Pinpoint the cell where the given text exists, returning its [x, y] midpoint coordinate. 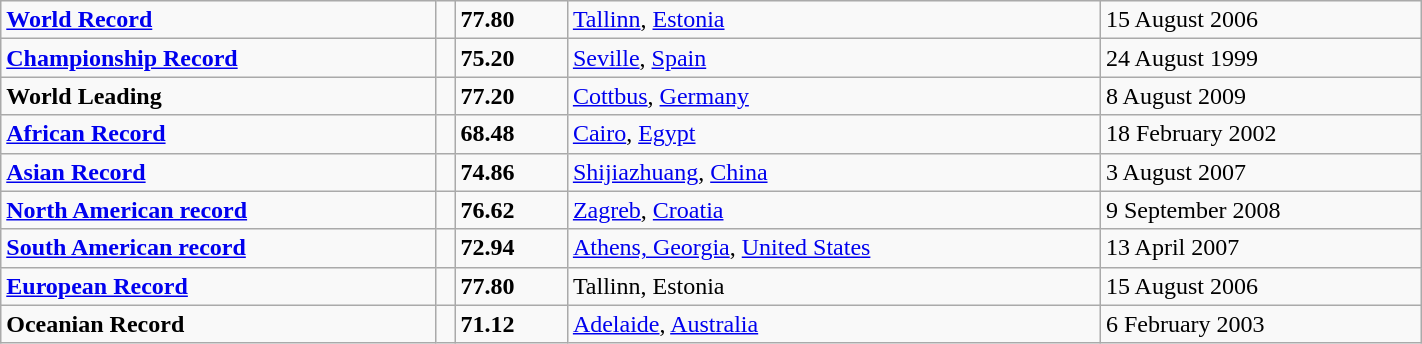
74.86 [511, 172]
75.20 [511, 58]
World Leading [218, 96]
Championship Record [218, 58]
South American record [218, 248]
European Record [218, 286]
Cottbus, Germany [834, 96]
24 August 1999 [1260, 58]
Adelaide, Australia [834, 324]
8 August 2009 [1260, 96]
North American record [218, 210]
18 February 2002 [1260, 134]
71.12 [511, 324]
Athens, Georgia, United States [834, 248]
Oceanian Record [218, 324]
Zagreb, Croatia [834, 210]
Asian Record [218, 172]
African Record [218, 134]
Seville, Spain [834, 58]
3 August 2007 [1260, 172]
68.48 [511, 134]
76.62 [511, 210]
Shijiazhuang, China [834, 172]
6 February 2003 [1260, 324]
13 April 2007 [1260, 248]
77.20 [511, 96]
World Record [218, 20]
72.94 [511, 248]
Cairo, Egypt [834, 134]
9 September 2008 [1260, 210]
